Detect which cell encompasses the target text, then output its [x, y] center coordinate. 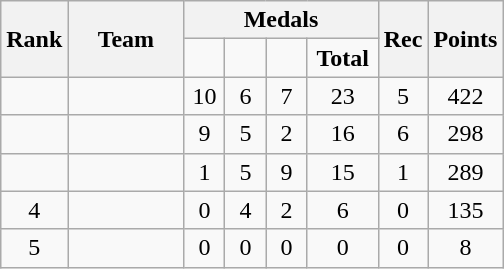
Points [466, 39]
16 [342, 134]
10 [204, 96]
Team [126, 39]
15 [342, 172]
Total [342, 58]
Rec [403, 39]
7 [286, 96]
422 [466, 96]
8 [466, 248]
135 [466, 210]
23 [342, 96]
Medals [281, 20]
Rank [34, 39]
298 [466, 134]
289 [466, 172]
